Pinpoint the cell where the given text exists, returning its [x, y] midpoint coordinate. 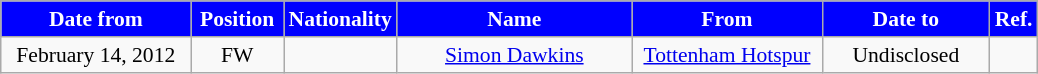
Name [514, 19]
Date from [96, 19]
From [727, 19]
Ref. [1014, 19]
February 14, 2012 [96, 55]
Undisclosed [906, 55]
Nationality [340, 19]
Simon Dawkins [514, 55]
Date to [906, 19]
Position [238, 19]
FW [238, 55]
Tottenham Hotspur [727, 55]
